Detect which cell encompasses the target text, then output its (X, Y) center coordinate. 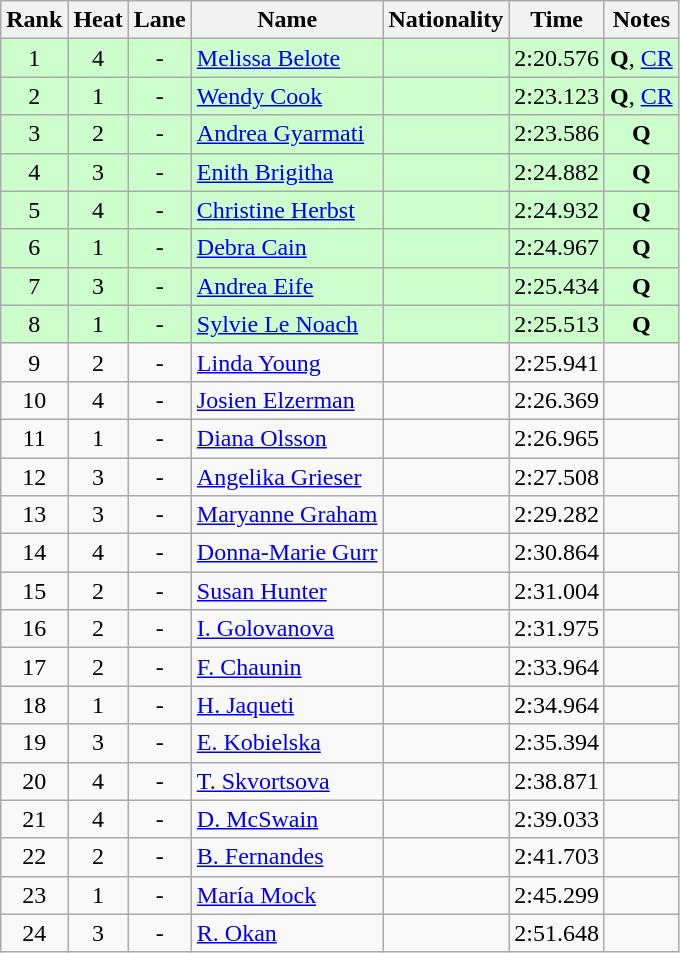
2:38.871 (557, 781)
2:26.369 (557, 400)
B. Fernandes (287, 857)
Heat (98, 20)
Sylvie Le Noach (287, 324)
María Mock (287, 895)
I. Golovanova (287, 629)
Diana Olsson (287, 438)
2:45.299 (557, 895)
Josien Elzerman (287, 400)
18 (34, 705)
Rank (34, 20)
2:25.513 (557, 324)
Name (287, 20)
F. Chaunin (287, 667)
D. McSwain (287, 819)
22 (34, 857)
2:25.941 (557, 362)
8 (34, 324)
Christine Herbst (287, 210)
21 (34, 819)
9 (34, 362)
Lane (160, 20)
2:31.004 (557, 591)
R. Okan (287, 933)
H. Jaqueti (287, 705)
2:23.586 (557, 134)
17 (34, 667)
2:39.033 (557, 819)
12 (34, 477)
Debra Cain (287, 248)
Enith Brigitha (287, 172)
Angelika Grieser (287, 477)
2:25.434 (557, 286)
2:24.882 (557, 172)
Nationality (446, 20)
2:24.967 (557, 248)
10 (34, 400)
19 (34, 743)
2:23.123 (557, 96)
2:41.703 (557, 857)
2:24.932 (557, 210)
11 (34, 438)
Susan Hunter (287, 591)
Time (557, 20)
E. Kobielska (287, 743)
20 (34, 781)
T. Skvortsova (287, 781)
24 (34, 933)
7 (34, 286)
2:30.864 (557, 553)
5 (34, 210)
Melissa Belote (287, 58)
2:31.975 (557, 629)
2:29.282 (557, 515)
Andrea Gyarmati (287, 134)
Donna-Marie Gurr (287, 553)
2:26.965 (557, 438)
16 (34, 629)
2:27.508 (557, 477)
Andrea Eife (287, 286)
Linda Young (287, 362)
2:33.964 (557, 667)
2:34.964 (557, 705)
Notes (641, 20)
2:35.394 (557, 743)
14 (34, 553)
6 (34, 248)
2:51.648 (557, 933)
Wendy Cook (287, 96)
2:20.576 (557, 58)
Maryanne Graham (287, 515)
15 (34, 591)
13 (34, 515)
23 (34, 895)
